Output the (x, y) coordinate of the center of the cell containing the given text.  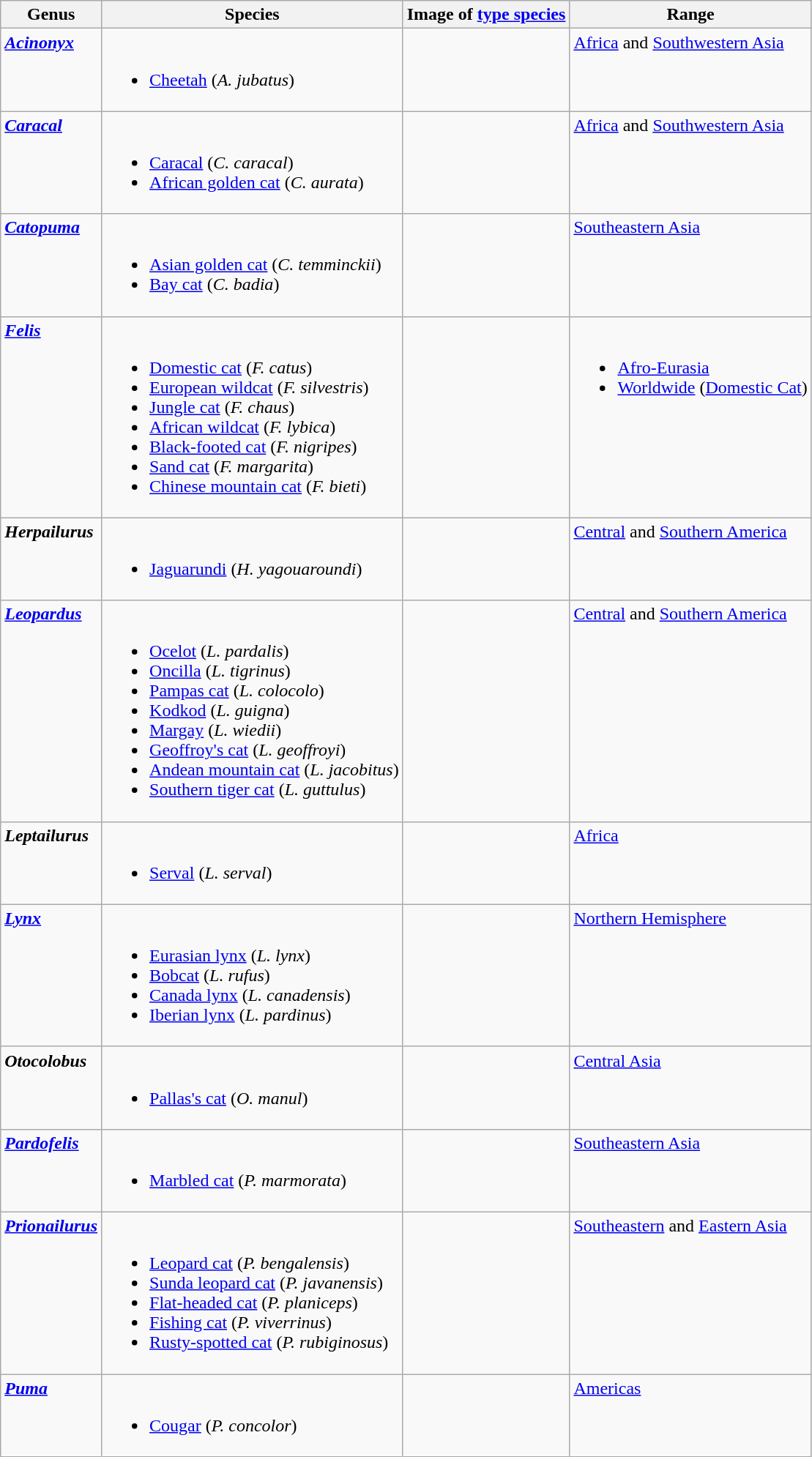
Puma (51, 1415)
Herpailurus (51, 559)
Catopuma (51, 265)
Otocolobus (51, 1088)
Cheetah (A. jubatus) (253, 70)
Leptailurus (51, 862)
Marbled cat (P. marmorata) (253, 1170)
Serval (L. serval) (253, 862)
Cougar (P. concolor) (253, 1415)
Southeastern and Eastern Asia (690, 1293)
Species (253, 15)
Africa (690, 862)
Jaguarundi (H. yagouaroundi) (253, 559)
Leopardus (51, 711)
Range (690, 15)
Pallas's cat (O. manul) (253, 1088)
Genus (51, 15)
Eurasian lynx (L. lynx) Bobcat (L. rufus) Canada lynx (L. canadensis) Iberian lynx (L. pardinus) (253, 975)
Caracal (51, 163)
Afro-EurasiaWorldwide (Domestic Cat) (690, 417)
Felis (51, 417)
Americas (690, 1415)
Pardofelis (51, 1170)
Northern Hemisphere (690, 975)
Prionailurus (51, 1293)
Asian golden cat (C. temminckii) Bay cat (C. badia) (253, 265)
Central Asia (690, 1088)
Image of type species (486, 15)
Acinonyx (51, 70)
Lynx (51, 975)
Caracal (C. caracal) African golden cat (C. aurata) (253, 163)
